Scan for the cell matching the given text and deliver its [x, y] coordinate at center. 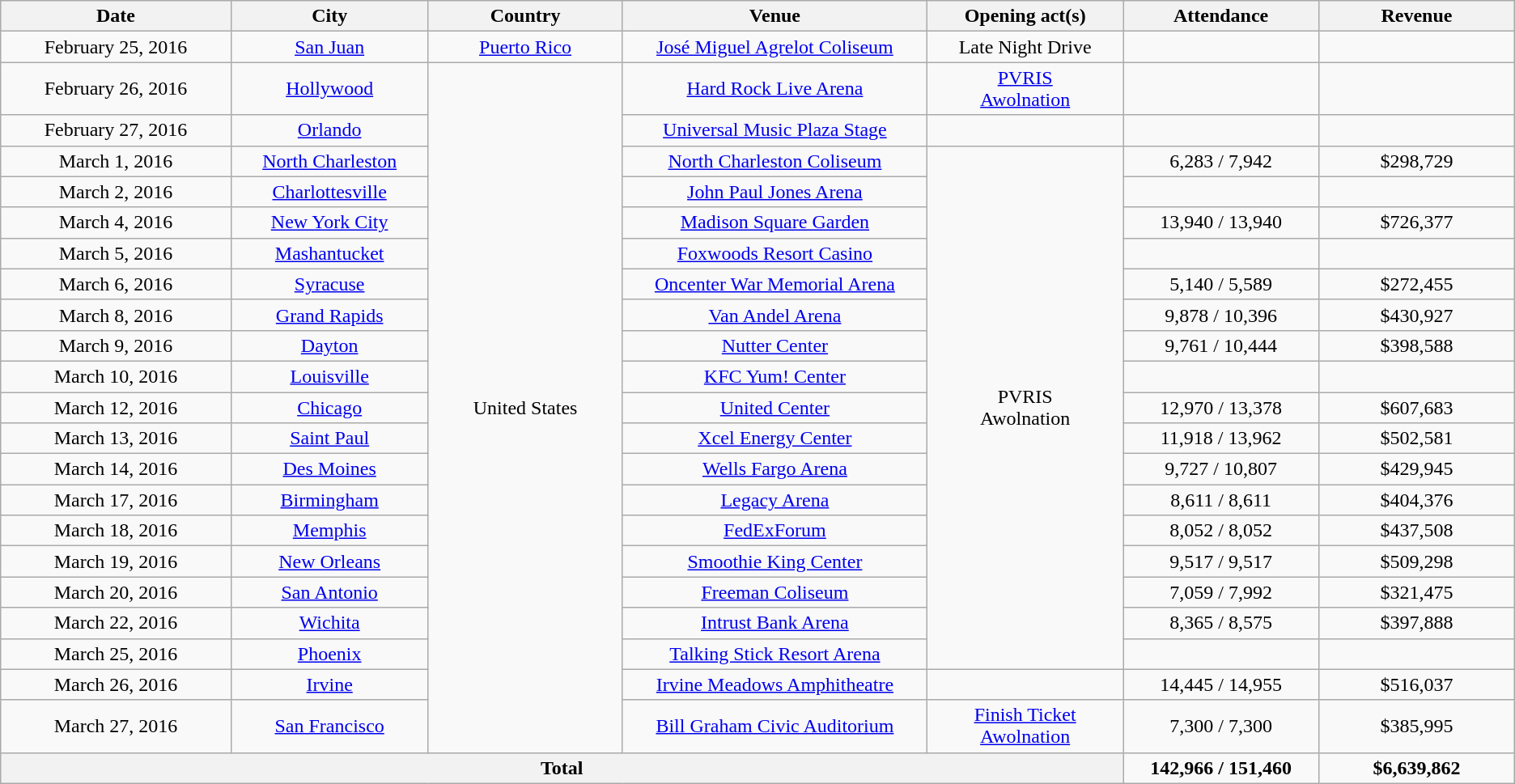
Wichita [329, 623]
March 22, 2016 [116, 623]
7,059 / 7,992 [1221, 592]
Finish TicketAwolnation [1025, 727]
Opening act(s) [1025, 16]
March 13, 2016 [116, 439]
$429,945 [1417, 469]
Venue [775, 16]
March 20, 2016 [116, 592]
9,761 / 10,444 [1221, 345]
March 10, 2016 [116, 376]
John Paul Jones Arena [775, 192]
North Charleston [329, 161]
Freeman Coliseum [775, 592]
Memphis [329, 531]
March 27, 2016 [116, 727]
March 2, 2016 [116, 192]
United Center [775, 407]
New Orleans [329, 562]
8,611 / 8,611 [1221, 500]
March 5, 2016 [116, 253]
Date [116, 16]
$298,729 [1417, 161]
Talking Stick Resort Arena [775, 654]
Xcel Energy Center [775, 439]
$397,888 [1417, 623]
March 1, 2016 [116, 161]
Nutter Center [775, 345]
$516,037 [1417, 684]
Orlando [329, 130]
$272,455 [1417, 284]
$404,376 [1417, 500]
February 26, 2016 [116, 89]
13,940 / 13,940 [1221, 222]
9,727 / 10,807 [1221, 469]
Legacy Arena [775, 500]
5,140 / 5,589 [1221, 284]
Bill Graham Civic Auditorium [775, 727]
Oncenter War Memorial Arena [775, 284]
$607,683 [1417, 407]
Wells Fargo Arena [775, 469]
March 26, 2016 [116, 684]
March 4, 2016 [116, 222]
Hard Rock Live Arena [775, 89]
City [329, 16]
$509,298 [1417, 562]
$430,927 [1417, 315]
Country [525, 16]
$502,581 [1417, 439]
8,052 / 8,052 [1221, 531]
11,918 / 13,962 [1221, 439]
$437,508 [1417, 531]
March 25, 2016 [116, 654]
8,365 / 8,575 [1221, 623]
José Miguel Agrelot Coliseum [775, 47]
March 8, 2016 [116, 315]
Irvine Meadows Amphitheatre [775, 684]
$385,995 [1417, 727]
Hollywood [329, 89]
Late Night Drive [1025, 47]
March 9, 2016 [116, 345]
Intrust Bank Arena [775, 623]
FedExForum [775, 531]
$398,588 [1417, 345]
March 18, 2016 [116, 531]
March 6, 2016 [116, 284]
Mashantucket [329, 253]
Saint Paul [329, 439]
Puerto Rico [525, 47]
New York City [329, 222]
Foxwoods Resort Casino [775, 253]
Grand Rapids [329, 315]
Revenue [1417, 16]
San Juan [329, 47]
7,300 / 7,300 [1221, 727]
February 25, 2016 [116, 47]
March 12, 2016 [116, 407]
Louisville [329, 376]
Chicago [329, 407]
Phoenix [329, 654]
Smoothie King Center [775, 562]
Total [562, 768]
12,970 / 13,378 [1221, 407]
February 27, 2016 [116, 130]
Birmingham [329, 500]
Attendance [1221, 16]
9,878 / 10,396 [1221, 315]
San Antonio [329, 592]
Madison Square Garden [775, 222]
6,283 / 7,942 [1221, 161]
$726,377 [1417, 222]
Des Moines [329, 469]
KFC Yum! Center [775, 376]
Van Andel Arena [775, 315]
142,966 / 151,460 [1221, 768]
San Francisco [329, 727]
$321,475 [1417, 592]
United States [525, 408]
March 17, 2016 [116, 500]
14,445 / 14,955 [1221, 684]
$6,639,862 [1417, 768]
March 19, 2016 [116, 562]
North Charleston Coliseum [775, 161]
Irvine [329, 684]
Syracuse [329, 284]
Charlottesville [329, 192]
9,517 / 9,517 [1221, 562]
March 14, 2016 [116, 469]
Dayton [329, 345]
Universal Music Plaza Stage [775, 130]
